Locate the cell with the specified text and output its [X, Y] center coordinate. 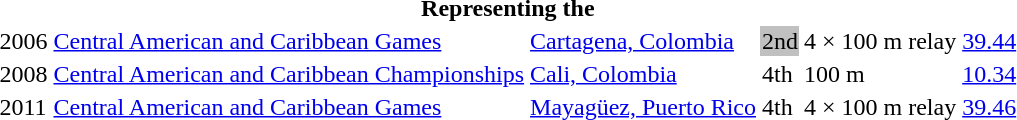
Central American and Caribbean Championships [289, 74]
2nd [780, 41]
100 m [880, 74]
Cali, Colombia [644, 74]
Central American and Caribbean Games [289, 41]
4 × 100 m relay [880, 41]
Cartagena, Colombia [644, 41]
4th [780, 74]
